Search for the cell housing the specified text and yield its (x, y) center coordinate. 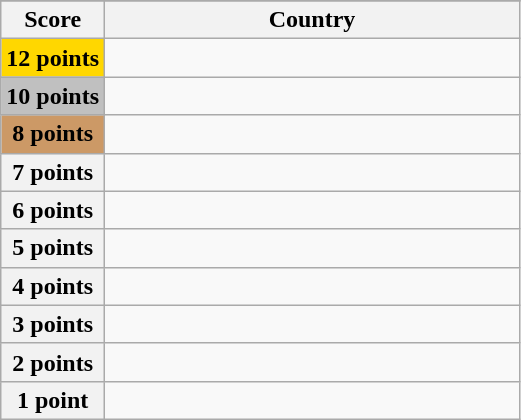
1 point (53, 400)
6 points (53, 210)
4 points (53, 286)
5 points (53, 248)
3 points (53, 324)
8 points (53, 134)
Score (53, 20)
7 points (53, 172)
Country (312, 20)
10 points (53, 96)
2 points (53, 362)
12 points (53, 58)
